Capture the cell that displays the provided text and extract its (X, Y) central coordinate. 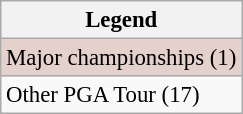
Other PGA Tour (17) (122, 95)
Legend (122, 20)
Major championships (1) (122, 58)
